Extract the (X, Y) coordinate from the center of the cell holding the provided text.  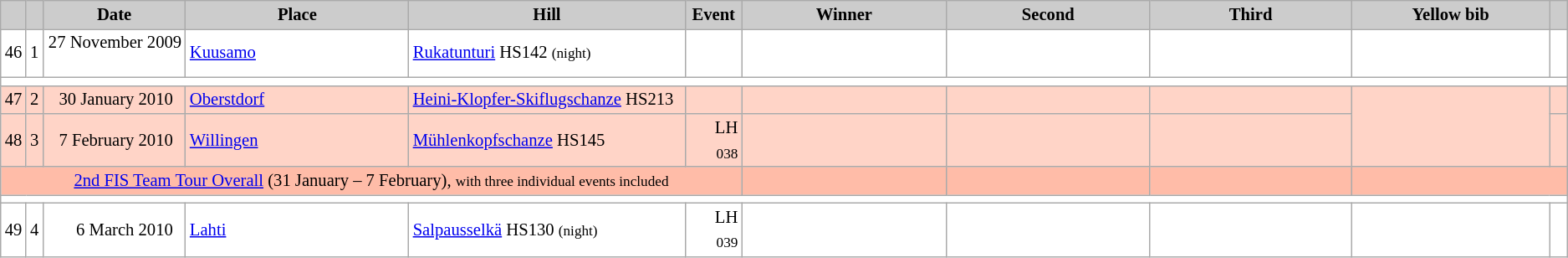
30 January 2010 (114, 100)
Yellow bib (1450, 14)
Date (114, 14)
Willingen (298, 141)
47 (13, 100)
Kuusamo (298, 53)
3 (34, 141)
2 (34, 100)
4 (34, 230)
Oberstdorf (298, 100)
27 November 2009 (114, 53)
Rukatunturi HS142 (night) (547, 53)
Heini-Klopfer-Skiflugschanze HS213 (547, 100)
46 (13, 53)
Third (1251, 14)
Winner (844, 14)
7 February 2010 (114, 141)
Salpausselkä HS130 (night) (547, 230)
Place (298, 14)
Event (713, 14)
LH 039 (713, 230)
Hill (547, 14)
6 March 2010 (114, 230)
Mühlenkopfschanze HS145 (547, 141)
49 (13, 230)
Second (1049, 14)
1 (34, 53)
LH 038 (713, 141)
Lahti (298, 230)
48 (13, 141)
2nd FIS Team Tour Overall (31 January – 7 February), with three individual events included (371, 181)
